Return the (X, Y) coordinate for the center point of the cell that contains the specified text.  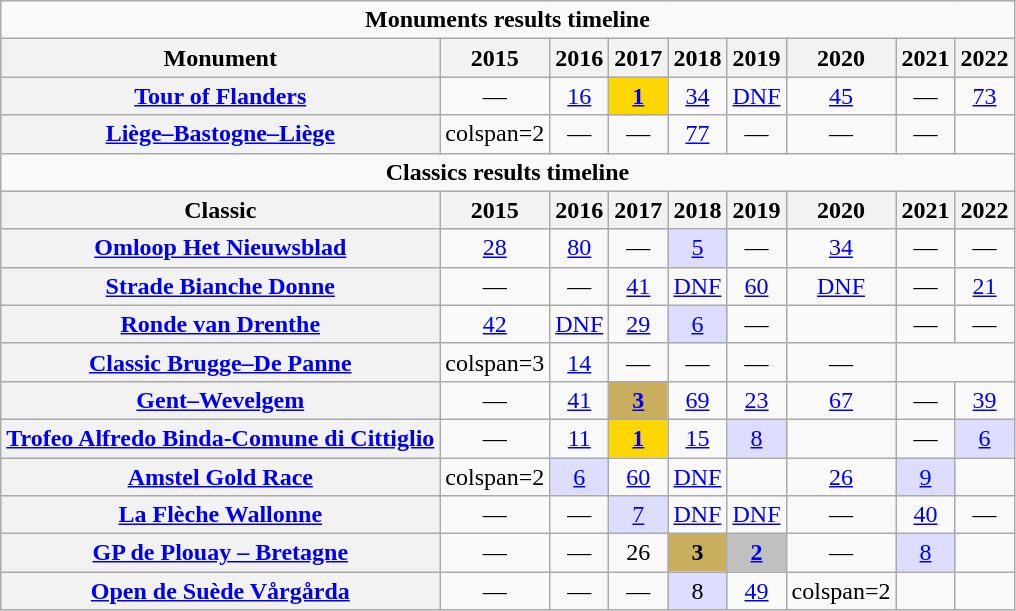
La Flèche Wallonne (220, 515)
Open de Suède Vårgårda (220, 591)
GP de Plouay – Bretagne (220, 553)
Monument (220, 58)
colspan=3 (495, 362)
11 (580, 438)
42 (495, 324)
80 (580, 248)
Monuments results timeline (508, 20)
Omloop Het Nieuwsblad (220, 248)
9 (926, 477)
7 (638, 515)
Strade Bianche Donne (220, 286)
40 (926, 515)
Classic (220, 210)
15 (698, 438)
Classics results timeline (508, 172)
29 (638, 324)
Gent–Wevelgem (220, 400)
28 (495, 248)
Ronde van Drenthe (220, 324)
Tour of Flanders (220, 96)
2 (756, 553)
49 (756, 591)
16 (580, 96)
Amstel Gold Race (220, 477)
Trofeo Alfredo Binda-Comune di Cittiglio (220, 438)
39 (984, 400)
73 (984, 96)
67 (841, 400)
45 (841, 96)
14 (580, 362)
Liège–Bastogne–Liège (220, 134)
77 (698, 134)
21 (984, 286)
69 (698, 400)
23 (756, 400)
5 (698, 248)
Classic Brugge–De Panne (220, 362)
